Output the [X, Y] coordinate of the center of the cell containing the given text.  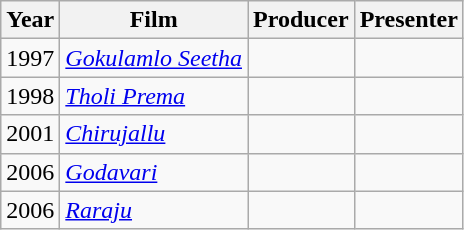
Godavari [154, 172]
Gokulamlo Seetha [154, 58]
1997 [30, 58]
Tholi Prema [154, 96]
1998 [30, 96]
Film [154, 20]
Raraju [154, 210]
Presenter [408, 20]
Year [30, 20]
Chirujallu [154, 134]
2001 [30, 134]
Producer [302, 20]
